Provide the [X, Y] coordinate of the cell's center where the given text is located.  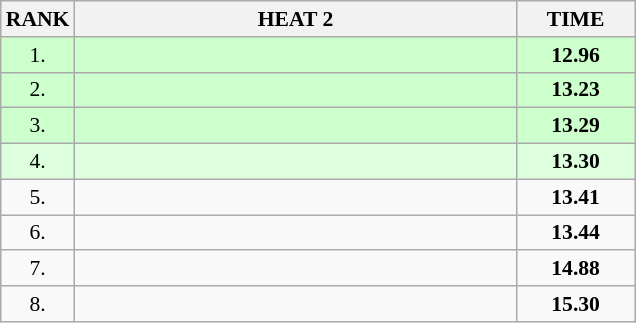
8. [38, 304]
14.88 [576, 269]
HEAT 2 [295, 19]
RANK [38, 19]
1. [38, 55]
13.44 [576, 233]
13.29 [576, 126]
2. [38, 90]
7. [38, 269]
3. [38, 126]
13.30 [576, 162]
TIME [576, 19]
5. [38, 197]
15.30 [576, 304]
13.41 [576, 197]
13.23 [576, 90]
6. [38, 233]
12.96 [576, 55]
4. [38, 162]
